Detect which cell encompasses the target text, then output its (X, Y) center coordinate. 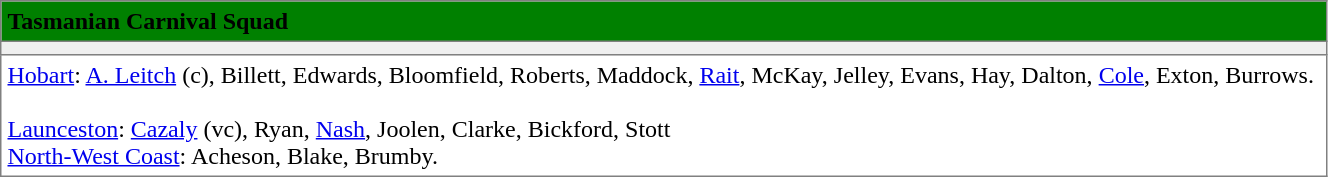
Tasmanian Carnival Squad (664, 21)
